For the text-containing cell, return its midpoint in (x, y) coordinate format. 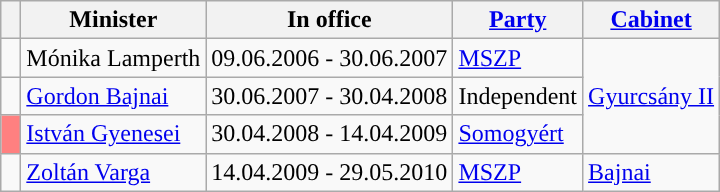
Cabinet (652, 20)
Bajnai (652, 172)
09.06.2006 - 30.06.2007 (330, 58)
Somogyért (518, 134)
Mónika Lamperth (114, 58)
Independent (518, 96)
Gordon Bajnai (114, 96)
Party (518, 20)
30.04.2008 - 14.04.2009 (330, 134)
Minister (114, 20)
30.06.2007 - 30.04.2008 (330, 96)
Zoltán Varga (114, 172)
14.04.2009 - 29.05.2010 (330, 172)
In office (330, 20)
István Gyenesei (114, 134)
Gyurcsány II (652, 96)
